Detect which cell encompasses the target text, then output its (X, Y) center coordinate. 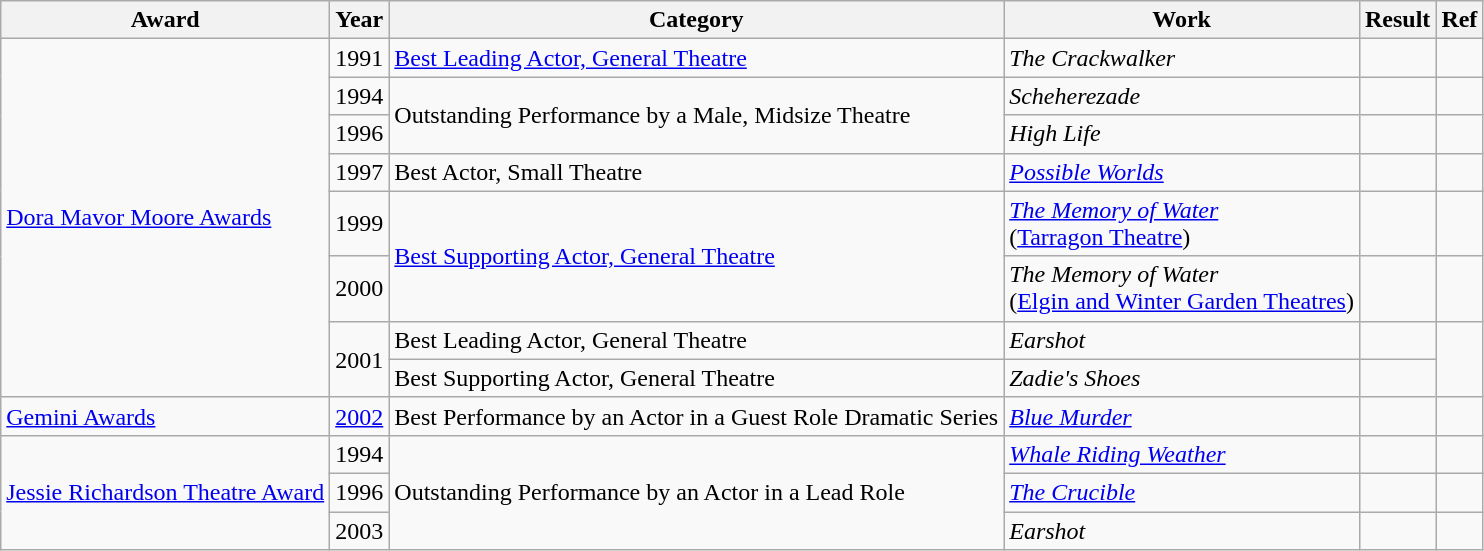
Zadie's Shoes (1182, 378)
Whale Riding Weather (1182, 454)
Best Performance by an Actor in a Guest Role Dramatic Series (696, 416)
Best Actor, Small Theatre (696, 172)
1997 (360, 172)
Award (166, 20)
Gemini Awards (166, 416)
Dora Mavor Moore Awards (166, 218)
2003 (360, 531)
The Crucible (1182, 492)
The Memory of Water(Elgin and Winter Garden Theatres) (1182, 288)
1999 (360, 224)
2001 (360, 359)
Year (360, 20)
High Life (1182, 134)
Work (1182, 20)
2000 (360, 288)
Result (1397, 20)
Blue Murder (1182, 416)
The Crackwalker (1182, 58)
The Memory of Water(Tarragon Theatre) (1182, 224)
Ref (1460, 20)
Scheherezade (1182, 96)
2002 (360, 416)
1991 (360, 58)
Possible Worlds (1182, 172)
Jessie Richardson Theatre Award (166, 492)
Outstanding Performance by an Actor in a Lead Role (696, 492)
Outstanding Performance by a Male, Midsize Theatre (696, 115)
Category (696, 20)
